For the text-containing cell, return its midpoint in (X, Y) coordinate format. 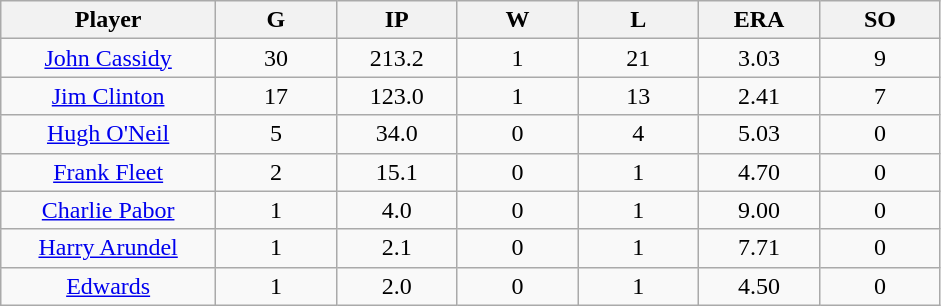
Jim Clinton (108, 96)
5 (276, 134)
213.2 (396, 58)
4 (638, 134)
ERA (760, 20)
SO (880, 20)
9 (880, 58)
7.71 (760, 248)
4.70 (760, 172)
Harry Arundel (108, 248)
IP (396, 20)
123.0 (396, 96)
17 (276, 96)
7 (880, 96)
2.1 (396, 248)
34.0 (396, 134)
Hugh O'Neil (108, 134)
Frank Fleet (108, 172)
Edwards (108, 286)
4.50 (760, 286)
G (276, 20)
2.0 (396, 286)
5.03 (760, 134)
2 (276, 172)
John Cassidy (108, 58)
15.1 (396, 172)
4.0 (396, 210)
Charlie Pabor (108, 210)
3.03 (760, 58)
9.00 (760, 210)
13 (638, 96)
2.41 (760, 96)
L (638, 20)
Player (108, 20)
30 (276, 58)
W (518, 20)
21 (638, 58)
